Locate the cell with the specified text and output its [x, y] center coordinate. 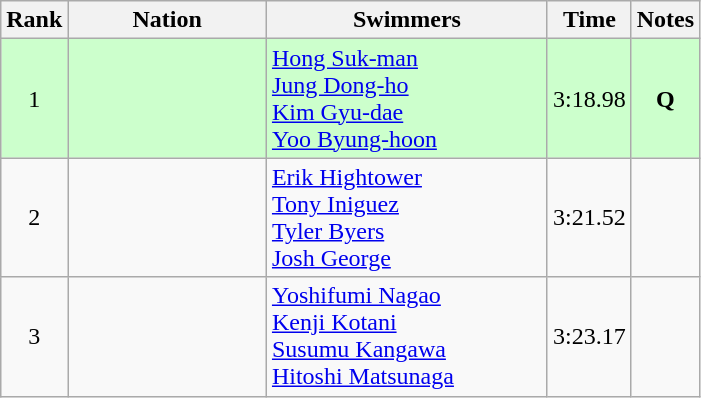
Nation [168, 20]
3:23.17 [589, 336]
Yoshifumi Nagao Kenji Kotani Susumu Kangawa Hitoshi Matsunaga [406, 336]
Erik Hightower Tony Iniguez Tyler Byers Josh George [406, 218]
Q [665, 98]
Rank [34, 20]
3 [34, 336]
3:18.98 [589, 98]
Time [589, 20]
Hong Suk-man Jung Dong-ho Kim Gyu-dae Yoo Byung-hoon [406, 98]
2 [34, 218]
1 [34, 98]
Notes [665, 20]
3:21.52 [589, 218]
Swimmers [406, 20]
